Scan for the cell matching the given text and deliver its [x, y] coordinate at center. 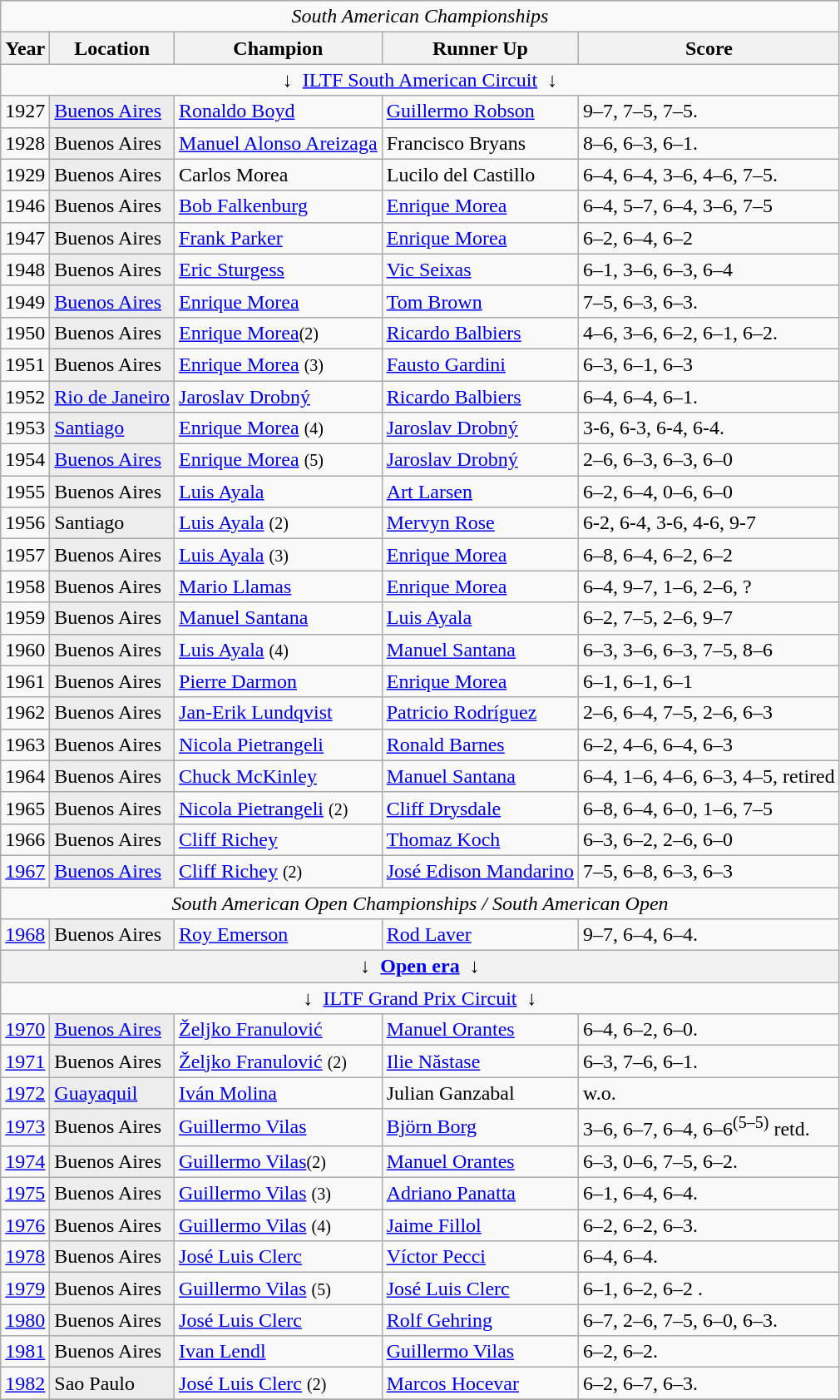
Enrique Morea (4) [279, 428]
1964 [25, 776]
Frank Parker [279, 238]
Luis Ayala (3) [279, 555]
Pierre Darmon [279, 681]
Runner Up [480, 48]
Francisco Bryans [480, 143]
1957 [25, 555]
Marcos Hocevar [480, 1383]
7–5, 6–3, 6–3. [709, 301]
Enrique Morea (3) [279, 364]
2–6, 6–3, 6–3, 6–0 [709, 460]
1978 [25, 1257]
6–2, 6–4, 6–2 [709, 238]
Adriano Panatta [480, 1194]
Bob Falkenburg [279, 206]
1970 [25, 1030]
Guayaquil [112, 1093]
1952 [25, 397]
w.o. [709, 1093]
Art Larsen [480, 492]
1953 [25, 428]
1961 [25, 681]
Jaime Fillol [480, 1225]
6–3, 6–1, 6–3 [709, 364]
1951 [25, 364]
1974 [25, 1161]
1967 [25, 871]
1959 [25, 618]
Víctor Pecci [480, 1257]
Score [709, 48]
Cliff Drysdale [480, 808]
1979 [25, 1289]
6–4, 1–6, 4–6, 6–3, 4–5, retired [709, 776]
1954 [25, 460]
↓ ILTF South American Circuit ↓ [420, 80]
1955 [25, 492]
3-6, 6-3, 6-4, 6-4. [709, 428]
Julian Ganzabal [480, 1093]
Rio de Janeiro [112, 397]
6–1, 6–1, 6–1 [709, 681]
6–4, 6–4, 6–1. [709, 397]
9–7, 7–5, 7–5. [709, 111]
Guillermo Vilas (5) [279, 1289]
Chuck McKinley [279, 776]
Year [25, 48]
José Luis Clerc (2) [279, 1383]
2–6, 6–4, 7–5, 2–6, 6–3 [709, 713]
6–1, 6–2, 6–2 . [709, 1289]
1960 [25, 650]
6–3, 0–6, 7–5, 6–2. [709, 1161]
6–4, 6–2, 6–0. [709, 1030]
6–8, 6–4, 6–2, 6–2 [709, 555]
Ivan Lendl [279, 1352]
↓ Open era ↓ [420, 967]
1927 [25, 111]
Nicola Pietrangeli (2) [279, 808]
Lucilo del Castillo [480, 175]
1962 [25, 713]
Enrique Morea (5) [279, 460]
Vic Seixas [480, 270]
Luis Ayala (2) [279, 523]
1963 [25, 745]
1956 [25, 523]
Rod Laver [480, 935]
Björn Borg [480, 1128]
1929 [25, 175]
6–2, 6–4, 0–6, 6–0 [709, 492]
1928 [25, 143]
Location [112, 48]
Eric Sturgess [279, 270]
1972 [25, 1093]
Guillermo Vilas (3) [279, 1194]
6–7, 2–6, 7–5, 6–0, 6–3. [709, 1320]
Fausto Gardini [480, 364]
1968 [25, 935]
Sao Paulo [112, 1383]
9–7, 6–4, 6–4. [709, 935]
1966 [25, 839]
Carlos Morea [279, 175]
Guillermo Robson [480, 111]
1976 [25, 1225]
1975 [25, 1194]
6–4, 5–7, 6–4, 3–6, 7–5 [709, 206]
6–8, 6–4, 6–0, 1–6, 7–5 [709, 808]
1973 [25, 1128]
7–5, 6–8, 6–3, 6–3 [709, 871]
1949 [25, 301]
6–4, 6–4, 3–6, 4–6, 7–5. [709, 175]
6–3, 3–6, 6–3, 7–5, 8–6 [709, 650]
6-2, 6-4, 3-6, 4-6, 9-7 [709, 523]
Manuel Alonso Areizaga [279, 143]
Željko Franulović [279, 1030]
1950 [25, 333]
3–6, 6–7, 6–4, 6–6(5–5) retd. [709, 1128]
Rolf Gehring [480, 1320]
1947 [25, 238]
6–2, 6–7, 6–3. [709, 1383]
Guillermo Vilas(2) [279, 1161]
6–2, 4–6, 6–4, 6–3 [709, 745]
Patricio Rodríguez [480, 713]
Luis Ayala (4) [279, 650]
6–4, 9–7, 1–6, 2–6, ? [709, 586]
Mervyn Rose [480, 523]
6–3, 7–6, 6–1. [709, 1061]
José Edison Mandarino [480, 871]
Ilie Năstase [480, 1061]
South American Championships [420, 17]
Enrique Morea(2) [279, 333]
↓ ILTF Grand Prix Circuit ↓ [420, 998]
1965 [25, 808]
6–2, 6–2. [709, 1352]
1948 [25, 270]
1980 [25, 1320]
Ronaldo Boyd [279, 111]
1971 [25, 1061]
Tom Brown [480, 301]
1946 [25, 206]
1982 [25, 1383]
Guillermo Vilas (4) [279, 1225]
Champion [279, 48]
Ronald Barnes [480, 745]
6–4, 6–4. [709, 1257]
6–2, 7–5, 2–6, 9–7 [709, 618]
4–6, 3–6, 6–2, 6–1, 6–2. [709, 333]
Iván Molina [279, 1093]
Cliff Richey (2) [279, 871]
1958 [25, 586]
Mario Llamas [279, 586]
6–2, 6–2, 6–3. [709, 1225]
Thomaz Koch [480, 839]
8–6, 6–3, 6–1. [709, 143]
1981 [25, 1352]
Nicola Pietrangeli [279, 745]
6–1, 3–6, 6–3, 6–4 [709, 270]
Roy Emerson [279, 935]
Cliff Richey [279, 839]
Željko Franulović (2) [279, 1061]
6–1, 6–4, 6–4. [709, 1194]
6–3, 6–2, 2–6, 6–0 [709, 839]
South American Open Championships / South American Open [420, 903]
Jan-Erik Lundqvist [279, 713]
